Capture the cell that displays the provided text and extract its (x, y) central coordinate. 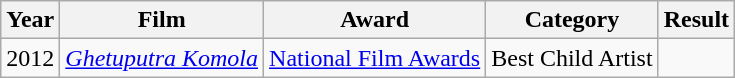
National Film Awards (375, 58)
Film (162, 20)
Category (572, 20)
Ghetuputra Komola (162, 58)
Year (30, 20)
Award (375, 20)
Result (696, 20)
2012 (30, 58)
Best Child Artist (572, 58)
